Return the [x, y] coordinate for the center point of the cell that contains the specified text.  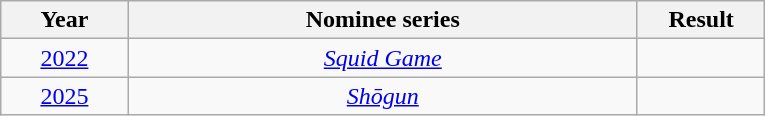
Nominee series [382, 20]
2025 [64, 96]
Result [700, 20]
Squid Game [382, 58]
2022 [64, 58]
Year [64, 20]
Shōgun [382, 96]
